Return [x, y] of the center of cell containing provided text 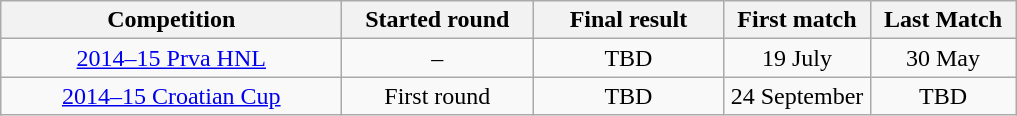
First round [438, 96]
First match [797, 20]
19 July [797, 58]
Started round [438, 20]
24 September [797, 96]
– [438, 58]
2014–15 Croatian Cup [172, 96]
Last Match [943, 20]
Final result [628, 20]
2014–15 Prva HNL [172, 58]
Competition [172, 20]
30 May [943, 58]
